Return [X, Y] of the center of cell containing provided text 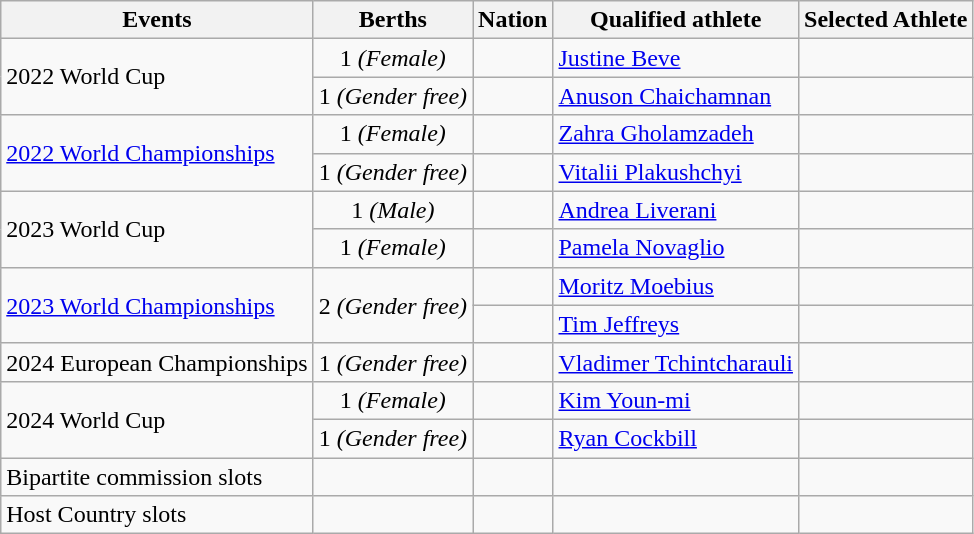
Selected Athlete [886, 20]
Qualified athlete [676, 20]
2022 World Cup [157, 77]
2024 European Championships [157, 362]
Pamela Novaglio [676, 248]
Bipartite commission slots [157, 477]
Andrea Liverani [676, 210]
Ryan Cockbill [676, 438]
2023 World Cup [157, 229]
Nation [513, 20]
Berths [392, 20]
1 (Male) [392, 210]
Anuson Chaichamnan [676, 96]
2 (Gender free) [392, 305]
Host Country slots [157, 515]
2024 World Cup [157, 419]
2023 World Championships [157, 305]
Vitalii Plakushchyi [676, 172]
Justine Beve [676, 58]
Tim Jeffreys [676, 324]
2022 World Championships [157, 153]
Events [157, 20]
Moritz Moebius [676, 286]
Kim Youn-mi [676, 400]
Vladimer Tchintcharauli [676, 362]
Zahra Gholamzadeh [676, 134]
